Extract the [X, Y] coordinate from the center of the cell holding the provided text.  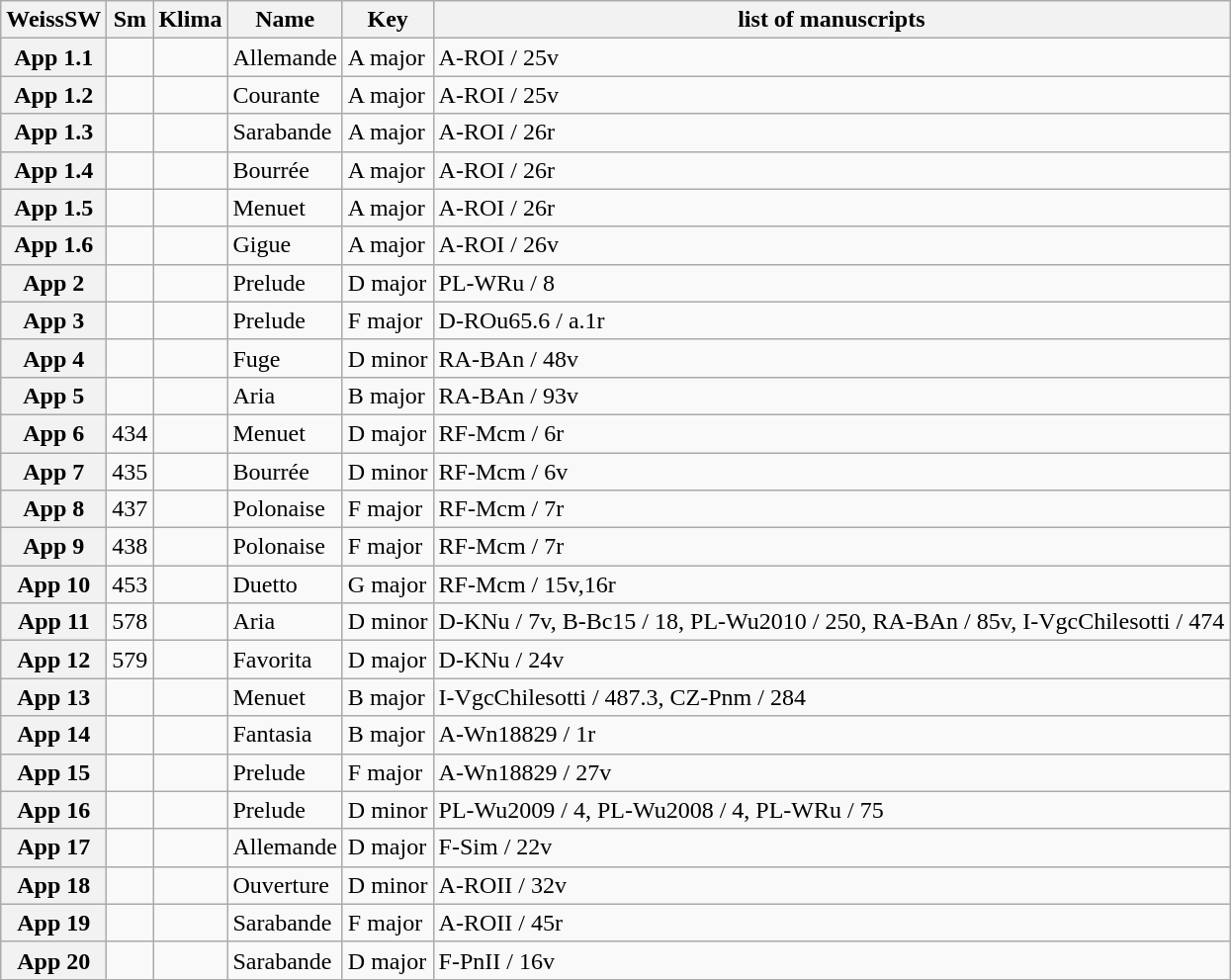
G major [388, 584]
A-ROI / 26v [832, 245]
App 14 [53, 735]
App 1.2 [53, 95]
D-KNu / 24v [832, 660]
A-ROII / 45r [832, 923]
App 6 [53, 433]
App 11 [53, 622]
Klima [190, 20]
App 2 [53, 283]
App 1.6 [53, 245]
list of manuscripts [832, 20]
Key [388, 20]
A-ROII / 32v [832, 885]
App 13 [53, 697]
438 [131, 547]
Sm [131, 20]
RA-BAn / 48v [832, 358]
App 1.5 [53, 208]
453 [131, 584]
F-Sim / 22v [832, 847]
RF-Mcm / 6r [832, 433]
Duetto [285, 584]
D-KNu / 7v, B-Bc15 / 18, PL-Wu2010 / 250, RA-BAn / 85v, I-VgcChilesotti / 474 [832, 622]
Fuge [285, 358]
App 12 [53, 660]
App 1.1 [53, 57]
App 4 [53, 358]
App 16 [53, 810]
RA-BAn / 93v [832, 396]
WeissSW [53, 20]
Ouverture [285, 885]
App 10 [53, 584]
Courante [285, 95]
PL-WRu / 8 [832, 283]
App 1.4 [53, 170]
App 9 [53, 547]
RF-Mcm / 6v [832, 472]
Gigue [285, 245]
RF-Mcm / 15v,16r [832, 584]
App 15 [53, 772]
A-Wn18829 / 27v [832, 772]
App 17 [53, 847]
D-ROu65.6 / a.1r [832, 320]
579 [131, 660]
Name [285, 20]
App 5 [53, 396]
437 [131, 509]
App 3 [53, 320]
F-PnII / 16v [832, 960]
434 [131, 433]
578 [131, 622]
App 19 [53, 923]
Fantasia [285, 735]
Favorita [285, 660]
435 [131, 472]
App 20 [53, 960]
PL-Wu2009 / 4, PL-Wu2008 / 4, PL-WRu / 75 [832, 810]
App 8 [53, 509]
App 1.3 [53, 133]
App 7 [53, 472]
A-Wn18829 / 1r [832, 735]
App 18 [53, 885]
I-VgcChilesotti / 487.3, CZ-Pnm / 284 [832, 697]
